Find where the given text appears and provide that cell's center as [x, y] coordinate. 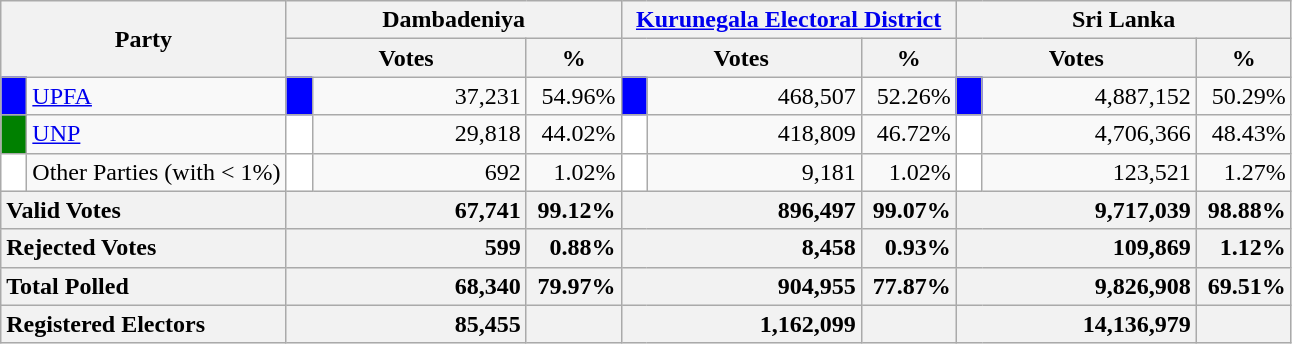
896,497 [741, 210]
99.07% [908, 210]
109,869 [1076, 248]
79.97% [574, 286]
Other Parties (with < 1%) [156, 172]
9,181 [754, 172]
77.87% [908, 286]
1.12% [1244, 248]
48.43% [1244, 134]
46.72% [908, 134]
85,455 [406, 324]
599 [406, 248]
50.29% [1244, 96]
904,955 [741, 286]
52.26% [908, 96]
Sri Lanka [1124, 20]
418,809 [754, 134]
14,136,979 [1076, 324]
692 [419, 172]
468,507 [754, 96]
8,458 [741, 248]
29,818 [419, 134]
69.51% [1244, 286]
37,231 [419, 96]
4,706,366 [1089, 134]
Valid Votes [144, 210]
UPFA [156, 96]
UNP [156, 134]
54.96% [574, 96]
Kurunegala Electoral District [788, 20]
Registered Electors [144, 324]
9,717,039 [1076, 210]
1,162,099 [741, 324]
4,887,152 [1089, 96]
44.02% [574, 134]
0.93% [908, 248]
1.27% [1244, 172]
123,521 [1089, 172]
Rejected Votes [144, 248]
Party [144, 39]
9,826,908 [1076, 286]
98.88% [1244, 210]
99.12% [574, 210]
68,340 [406, 286]
0.88% [574, 248]
67,741 [406, 210]
Total Polled [144, 286]
Dambadeniya [454, 20]
